Identify which cell holds the provided text, then report its [x, y] central coordinate. 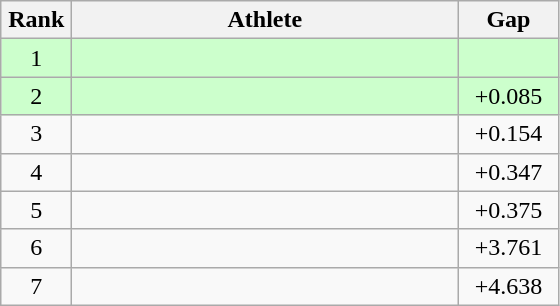
Athlete [265, 20]
+0.347 [508, 172]
5 [36, 210]
Gap [508, 20]
1 [36, 58]
Rank [36, 20]
+0.154 [508, 134]
2 [36, 96]
+3.761 [508, 248]
3 [36, 134]
7 [36, 286]
4 [36, 172]
+0.085 [508, 96]
+4.638 [508, 286]
+0.375 [508, 210]
6 [36, 248]
